Capture the cell that displays the provided text and extract its [x, y] central coordinate. 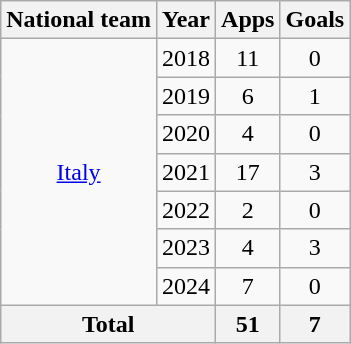
National team [79, 20]
51 [248, 324]
2 [248, 210]
11 [248, 58]
1 [315, 96]
Year [186, 20]
2019 [186, 96]
6 [248, 96]
2023 [186, 248]
2018 [186, 58]
Goals [315, 20]
Total [108, 324]
Apps [248, 20]
17 [248, 172]
2021 [186, 172]
2022 [186, 210]
Italy [79, 172]
2024 [186, 286]
2020 [186, 134]
